Capture the cell that displays the provided text and extract its [x, y] central coordinate. 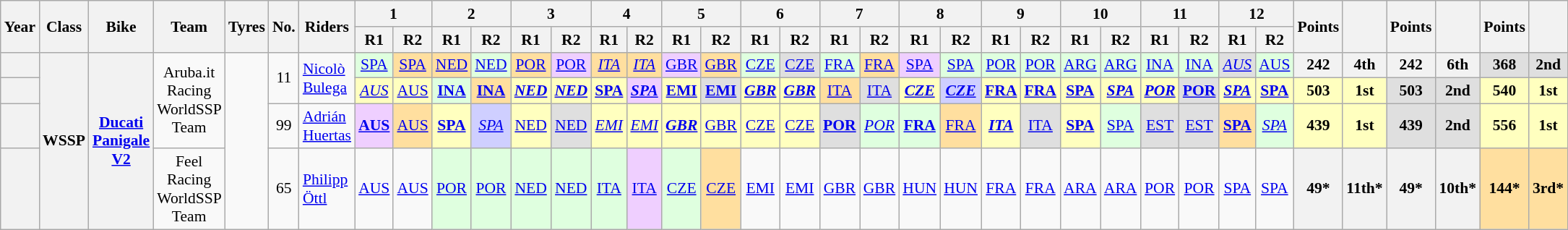
7 [859, 14]
144* [1504, 189]
No. [284, 26]
10 [1100, 14]
Ducati Panigale V2 [121, 140]
2 [471, 14]
3 [551, 14]
4th [1364, 65]
Feel Racing WorldSSP Team [189, 189]
99 [284, 126]
65 [284, 189]
12 [1256, 14]
Nicolò Bulega [327, 78]
6th [1457, 65]
540 [1504, 91]
4 [626, 14]
Class [64, 26]
8 [940, 14]
Philipp Öttl [327, 189]
Bike [121, 26]
368 [1504, 65]
Tyres [247, 26]
1 [393, 14]
556 [1504, 126]
Team [189, 26]
5 [701, 14]
6 [780, 14]
11th* [1364, 189]
9 [1020, 14]
10th* [1457, 189]
Year [20, 26]
Aruba.it Racing WorldSSP Team [189, 100]
3rd* [1548, 189]
WSSP [64, 140]
Riders [327, 26]
Adrián Huertas [327, 126]
